Provide the [X, Y] coordinate of the cell's center where the given text is located.  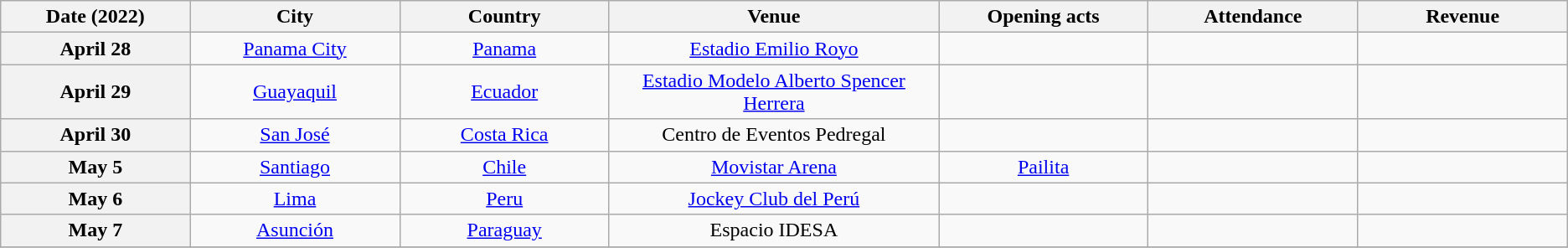
Venue [774, 17]
Asunción [295, 230]
May 5 [95, 167]
San José [295, 135]
April 30 [95, 135]
May 6 [95, 199]
Costa Rica [504, 135]
Pailita [1044, 167]
Jockey Club del Perú [774, 199]
May 7 [95, 230]
Paraguay [504, 230]
Centro de Eventos Pedregal [774, 135]
April 29 [95, 92]
City [295, 17]
Attendance [1253, 17]
Espacio IDESA [774, 230]
Country [504, 17]
Peru [504, 199]
Estadio Modelo Alberto Spencer Herrera [774, 92]
Opening acts [1044, 17]
Estadio Emilio Royo [774, 49]
April 28 [95, 49]
Ecuador [504, 92]
Chile [504, 167]
Panama City [295, 49]
Lima [295, 199]
Date (2022) [95, 17]
Movistar Arena [774, 167]
Guayaquil [295, 92]
Panama [504, 49]
Santiago [295, 167]
Revenue [1462, 17]
